Find where the given text appears and provide that cell's center as [x, y] coordinate. 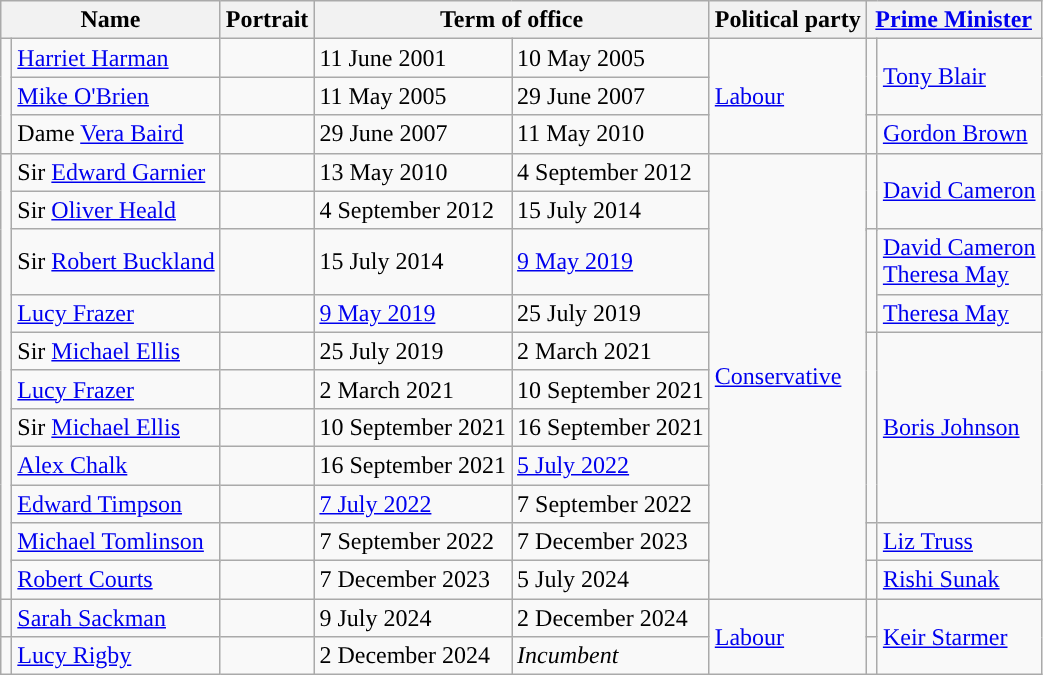
Harriet Harman [116, 58]
11 May 2005 [413, 96]
Michael Tomlinson [116, 542]
Rishi Sunak [959, 580]
Lucy Rigby [116, 656]
Sir Edward Garnier [116, 172]
Portrait [267, 20]
Boris Johnson [959, 427]
David CameronTheresa May [959, 262]
Prime Minister [954, 20]
Theresa May [959, 313]
5 July 2022 [611, 465]
Term of office [512, 20]
Alex Chalk [116, 465]
11 June 2001 [413, 58]
5 July 2024 [611, 580]
David Cameron [959, 191]
13 May 2010 [413, 172]
Gordon Brown [959, 134]
Mike O'Brien [116, 96]
Edward Timpson [116, 503]
Name [110, 20]
Keir Starmer [959, 637]
Sarah Sackman [116, 618]
Sir Robert Buckland [116, 262]
Political party [788, 20]
Robert Courts [116, 580]
Dame Vera Baird [116, 134]
Liz Truss [959, 542]
7 July 2022 [413, 503]
11 May 2010 [611, 134]
Sir Oliver Heald [116, 210]
Incumbent [611, 656]
9 July 2024 [413, 618]
Tony Blair [959, 77]
10 May 2005 [611, 58]
Conservative [788, 376]
